Pinpoint the cell where the given text exists, returning its (X, Y) midpoint coordinate. 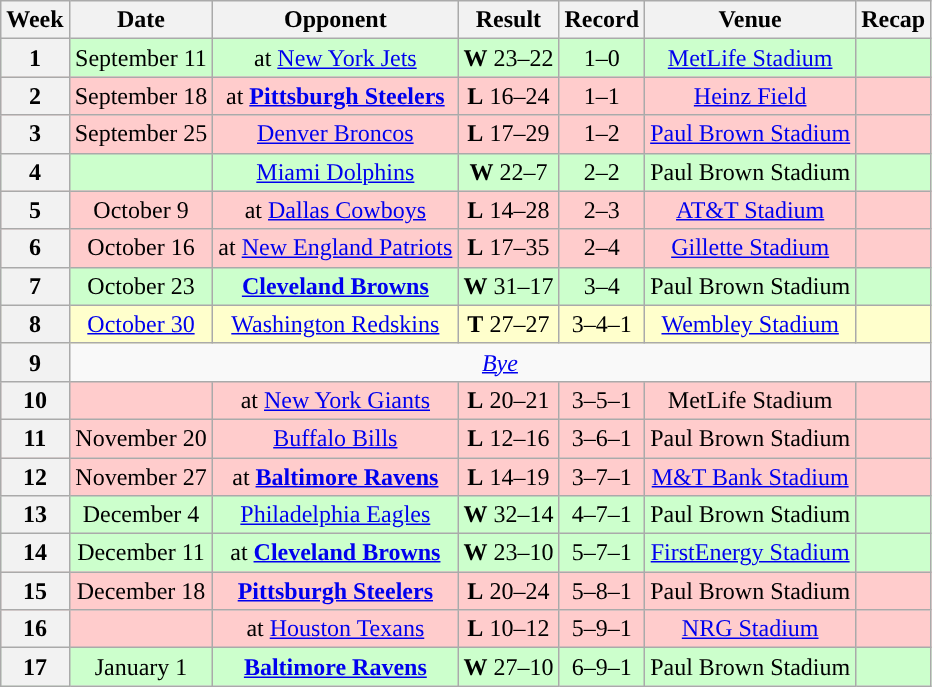
W 32–14 (508, 515)
2 (35, 96)
Baltimore Ravens (336, 667)
Venue (750, 20)
Miami Dolphins (336, 172)
Result (508, 20)
Wembley Stadium (750, 324)
at Pittsburgh Steelers (336, 96)
L 17–35 (508, 248)
4 (35, 172)
7 (35, 286)
Washington Redskins (336, 324)
12 (35, 477)
Philadelphia Eagles (336, 515)
2–4 (602, 248)
at Baltimore Ravens (336, 477)
1–2 (602, 134)
Opponent (336, 20)
10 (35, 400)
September 25 (141, 134)
17 (35, 667)
Date (141, 20)
September 11 (141, 58)
at Cleveland Browns (336, 553)
3–6–1 (602, 438)
Pittsburgh Steelers (336, 591)
14 (35, 553)
1–0 (602, 58)
3–4–1 (602, 324)
L 20–24 (508, 591)
at New York Giants (336, 400)
2–2 (602, 172)
1 (35, 58)
January 1 (141, 667)
at Dallas Cowboys (336, 210)
Bye (500, 362)
AT&T Stadium (750, 210)
4–7–1 (602, 515)
L 14–28 (508, 210)
2–3 (602, 210)
L 16–24 (508, 96)
L 14–19 (508, 477)
W 31–17 (508, 286)
5–7–1 (602, 553)
16 (35, 629)
Buffalo Bills (336, 438)
Record (602, 20)
November 27 (141, 477)
October 9 (141, 210)
W 27–10 (508, 667)
W 22–7 (508, 172)
Cleveland Browns (336, 286)
Denver Broncos (336, 134)
November 20 (141, 438)
December 11 (141, 553)
at New York Jets (336, 58)
8 (35, 324)
October 23 (141, 286)
October 30 (141, 324)
6 (35, 248)
1–1 (602, 96)
L 10–12 (508, 629)
FirstEnergy Stadium (750, 553)
October 16 (141, 248)
Gillette Stadium (750, 248)
W 23–22 (508, 58)
L 12–16 (508, 438)
11 (35, 438)
5–9–1 (602, 629)
L 20–21 (508, 400)
December 18 (141, 591)
3 (35, 134)
September 18 (141, 96)
at New England Patriots (336, 248)
December 4 (141, 515)
3–4 (602, 286)
Week (35, 20)
6–9–1 (602, 667)
5 (35, 210)
13 (35, 515)
W 23–10 (508, 553)
15 (35, 591)
L 17–29 (508, 134)
T 27–27 (508, 324)
3–5–1 (602, 400)
M&T Bank Stadium (750, 477)
9 (35, 362)
at Houston Texans (336, 629)
NRG Stadium (750, 629)
Recap (894, 20)
Heinz Field (750, 96)
5–8–1 (602, 591)
3–7–1 (602, 477)
